Search for the cell housing the specified text and yield its (x, y) center coordinate. 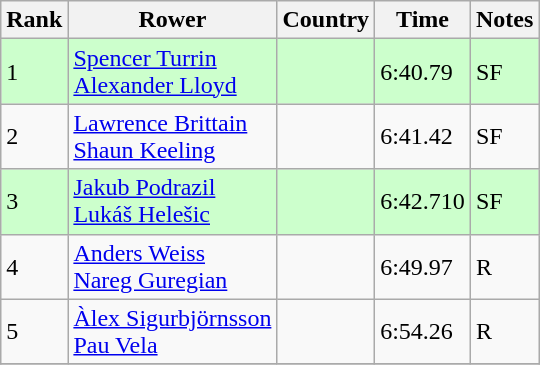
6:41.42 (423, 136)
Rower (172, 20)
6:49.97 (423, 266)
Country (326, 20)
6:40.79 (423, 72)
Time (423, 20)
3 (34, 202)
1 (34, 72)
2 (34, 136)
Rank (34, 20)
Jakub PodrazilLukáš Helešic (172, 202)
5 (34, 332)
6:54.26 (423, 332)
Lawrence BrittainShaun Keeling (172, 136)
Notes (504, 20)
Spencer TurrinAlexander Lloyd (172, 72)
Anders WeissNareg Guregian (172, 266)
6:42.710 (423, 202)
4 (34, 266)
Àlex SigurbjörnssonPau Vela (172, 332)
